Determine the [x, y] coordinate at the center of the cell enclosing the given text.  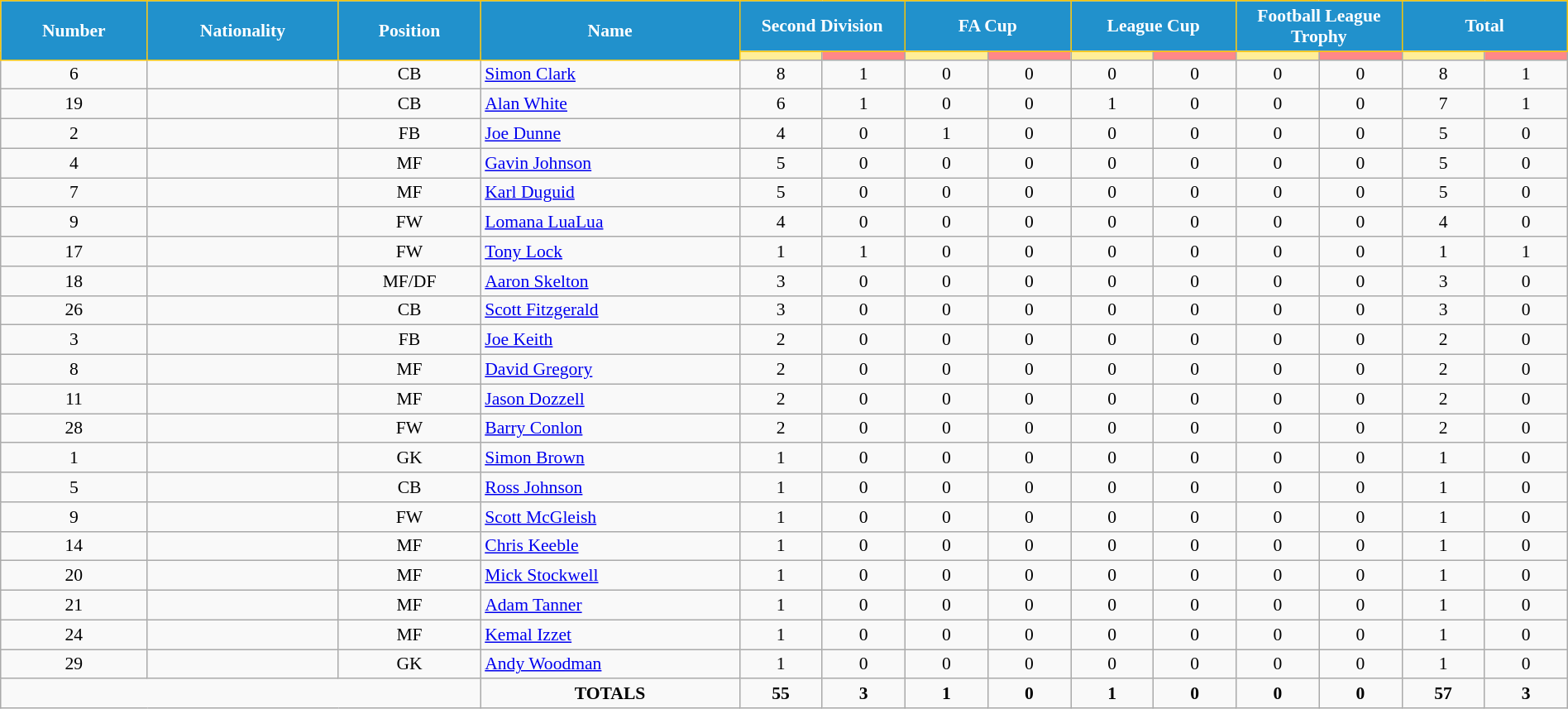
League Cup [1153, 26]
Position [409, 30]
Joe Dunne [610, 134]
14 [74, 546]
19 [74, 104]
Scott McGleish [610, 517]
57 [1443, 694]
28 [74, 429]
Total [1484, 26]
Simon Brown [610, 458]
18 [74, 281]
Andy Woodman [610, 664]
David Gregory [610, 370]
Mick Stockwell [610, 576]
Nationality [243, 30]
Gavin Johnson [610, 163]
FA Cup [987, 26]
Scott Fitzgerald [610, 310]
Football League Trophy [1319, 26]
Aaron Skelton [610, 281]
Alan White [610, 104]
Name [610, 30]
Ross Johnson [610, 487]
29 [74, 664]
Simon Clark [610, 74]
Barry Conlon [610, 429]
TOTALS [610, 694]
11 [74, 399]
24 [74, 635]
Lomana LuaLua [610, 223]
20 [74, 576]
Tony Lock [610, 252]
Joe Keith [610, 340]
Jason Dozzell [610, 399]
Kemal Izzet [610, 635]
55 [781, 694]
17 [74, 252]
26 [74, 310]
Chris Keeble [610, 546]
Adam Tanner [610, 606]
Karl Duguid [610, 193]
21 [74, 606]
Second Division [822, 26]
Number [74, 30]
MF/DF [409, 281]
